Provide the [X, Y] coordinate of the cell's center where the given text is located.  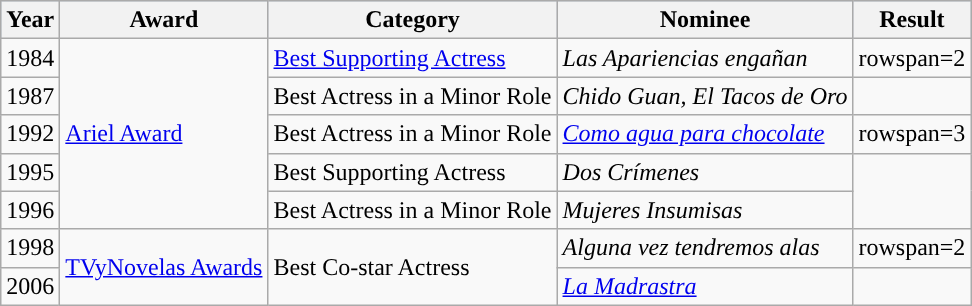
Chido Guan, El Tacos de Oro [705, 96]
1995 [30, 172]
Year [30, 20]
Alguna vez tendremos alas [705, 248]
2006 [30, 286]
1992 [30, 134]
1996 [30, 210]
Mujeres Insumisas [705, 210]
Category [412, 20]
Best Co-star Actress [412, 267]
rowspan=3 [912, 134]
Nominee [705, 20]
Ariel Award [164, 134]
Las Apariencias engañan [705, 58]
Dos Crímenes [705, 172]
Result [912, 20]
Award [164, 20]
Como agua para chocolate [705, 134]
La Madrastra [705, 286]
1987 [30, 96]
TVyNovelas Awards [164, 267]
1984 [30, 58]
1998 [30, 248]
